Capture the cell that displays the provided text and extract its (X, Y) central coordinate. 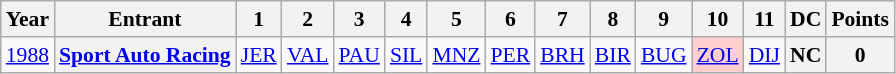
2 (308, 19)
VAL (308, 55)
JER (259, 55)
PAU (360, 55)
7 (562, 19)
NC (806, 55)
Entrant (145, 19)
MNZ (456, 55)
BIR (613, 55)
5 (456, 19)
DIJ (764, 55)
9 (664, 19)
11 (764, 19)
0 (860, 55)
ZOL (718, 55)
8 (613, 19)
BUG (664, 55)
6 (510, 19)
4 (406, 19)
Sport Auto Racing (145, 55)
PER (510, 55)
BRH (562, 55)
Points (860, 19)
Year (28, 19)
1 (259, 19)
1988 (28, 55)
3 (360, 19)
10 (718, 19)
DC (806, 19)
SIL (406, 55)
